Extract the [x, y] coordinate from the center of the cell holding the provided text.  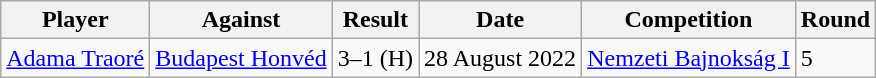
Result [375, 20]
Against [241, 20]
Nemzeti Bajnokság I [689, 58]
Adama Traoré [76, 58]
5 [835, 58]
Competition [689, 20]
Date [500, 20]
Budapest Honvéd [241, 58]
Player [76, 20]
3–1 (H) [375, 58]
Round [835, 20]
28 August 2022 [500, 58]
